Capture the cell that displays the provided text and extract its [x, y] central coordinate. 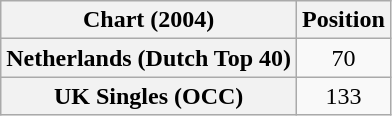
Chart (2004) [149, 20]
Position [344, 20]
UK Singles (OCC) [149, 96]
70 [344, 58]
133 [344, 96]
Netherlands (Dutch Top 40) [149, 58]
